Return (X, Y) of the center of cell containing provided text 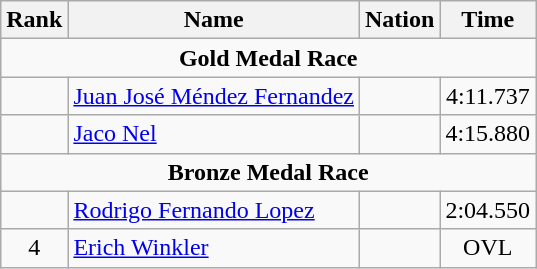
Name (214, 20)
4:15.880 (488, 134)
Juan José Méndez Fernandez (214, 96)
Gold Medal Race (268, 58)
Bronze Medal Race (268, 172)
Rank (34, 20)
Time (488, 20)
Erich Winkler (214, 248)
2:04.550 (488, 210)
4 (34, 248)
OVL (488, 248)
Jaco Nel (214, 134)
4:11.737 (488, 96)
Rodrigo Fernando Lopez (214, 210)
Nation (399, 20)
